Return (X, Y) of the center of cell containing provided text 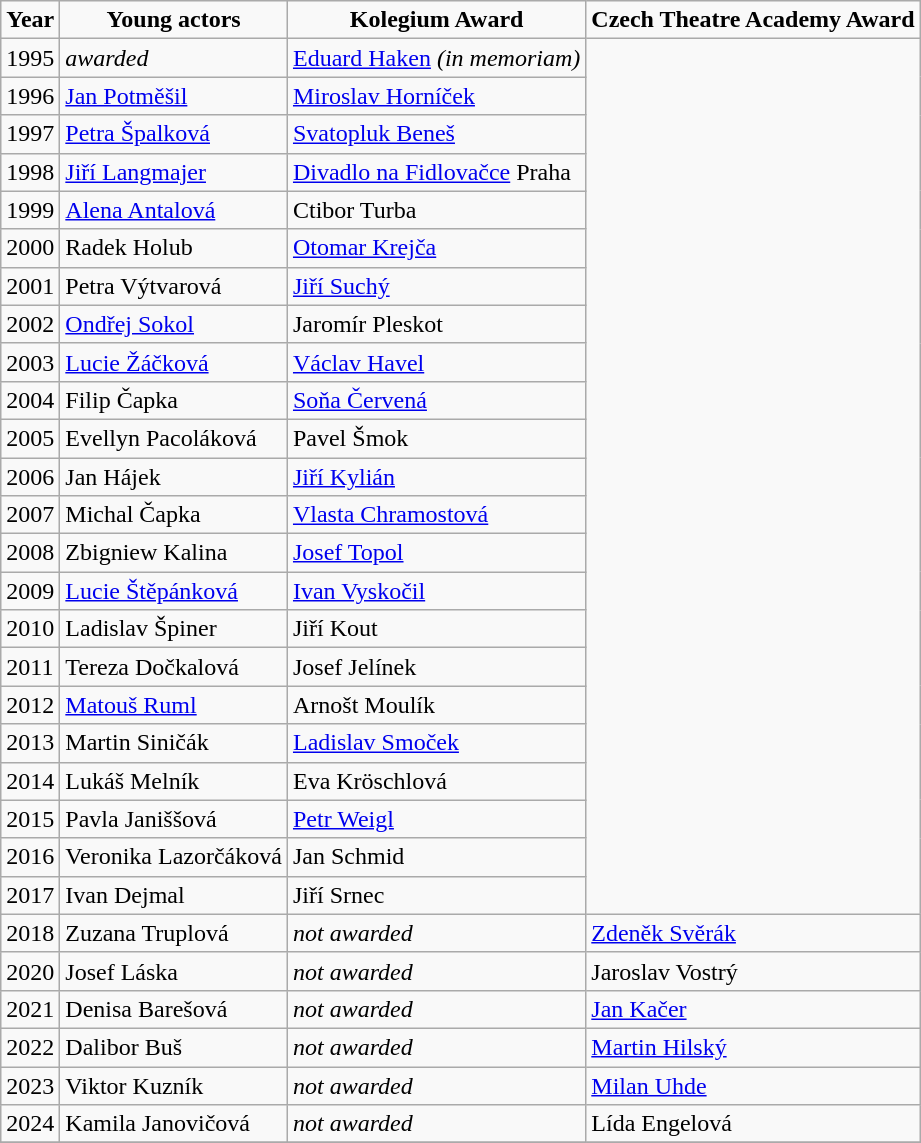
Otomar Krejča (436, 248)
Year (30, 20)
Petra Špalková (174, 134)
Jan Kačer (753, 1009)
2020 (30, 971)
Soňa Červená (436, 400)
2006 (30, 477)
2021 (30, 1009)
1998 (30, 172)
Lucie Štěpánková (174, 591)
Filip Čapka (174, 400)
Michal Čapka (174, 515)
2024 (30, 1124)
Jiří Kout (436, 629)
2017 (30, 895)
Zdeněk Svěrák (753, 933)
Jiří Langmajer (174, 172)
Jaromír Pleskot (436, 324)
Kamila Janovičová (174, 1124)
Ladislav Smoček (436, 743)
Denisa Barešová (174, 1009)
2000 (30, 248)
2015 (30, 819)
Ivan Dejmal (174, 895)
2014 (30, 781)
Ivan Vyskočil (436, 591)
Josef Láska (174, 971)
2013 (30, 743)
2004 (30, 400)
Alena Antalová (174, 210)
Viktor Kuzník (174, 1085)
1995 (30, 58)
2008 (30, 553)
2022 (30, 1047)
Divadlo na Fidlovačce Praha (436, 172)
Václav Havel (436, 362)
Arnošt Moulík (436, 705)
2018 (30, 933)
Miroslav Horníček (436, 96)
Evellyn Pacoláková (174, 438)
Jiří Srnec (436, 895)
Czech Theatre Academy Award (753, 20)
awarded (174, 58)
Petr Weigl (436, 819)
Kolegium Award (436, 20)
Martin Siničák (174, 743)
1996 (30, 96)
2005 (30, 438)
Jaroslav Vostrý (753, 971)
2012 (30, 705)
2010 (30, 629)
2011 (30, 667)
Pavel Šmok (436, 438)
Lucie Žáčková (174, 362)
Ladislav Špiner (174, 629)
Ctibor Turba (436, 210)
Svatopluk Beneš (436, 134)
Josef Topol (436, 553)
Dalibor Buš (174, 1047)
2023 (30, 1085)
2016 (30, 857)
Pavla Janiššová (174, 819)
2007 (30, 515)
Radek Holub (174, 248)
Ondřej Sokol (174, 324)
Jiří Suchý (436, 286)
Veronika Lazorčáková (174, 857)
Tereza Dočkalová (174, 667)
Young actors (174, 20)
2003 (30, 362)
1997 (30, 134)
Vlasta Chramostová (436, 515)
Lukáš Melník (174, 781)
Petra Výtvarová (174, 286)
2009 (30, 591)
Josef Jelínek (436, 667)
Jan Hájek (174, 477)
2001 (30, 286)
Milan Uhde (753, 1085)
Zuzana Truplová (174, 933)
Jan Schmid (436, 857)
Jan Potměšil (174, 96)
Lída Engelová (753, 1124)
2002 (30, 324)
Eva Kröschlová (436, 781)
Jiří Kylián (436, 477)
Matouš Ruml (174, 705)
Eduard Haken (in memoriam) (436, 58)
Martin Hilský (753, 1047)
1999 (30, 210)
Zbigniew Kalina (174, 553)
